Provide the (x, y) coordinate of the cell's center where the given text is located.  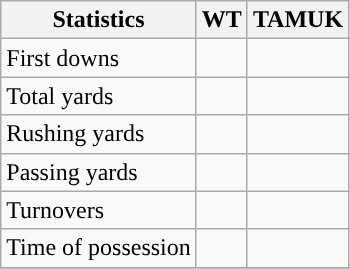
Total yards (99, 96)
Passing yards (99, 172)
Turnovers (99, 210)
TAMUK (298, 20)
Time of possession (99, 248)
Rushing yards (99, 134)
WT (222, 20)
Statistics (99, 20)
First downs (99, 58)
